Return [X, Y] of the center of cell containing provided text 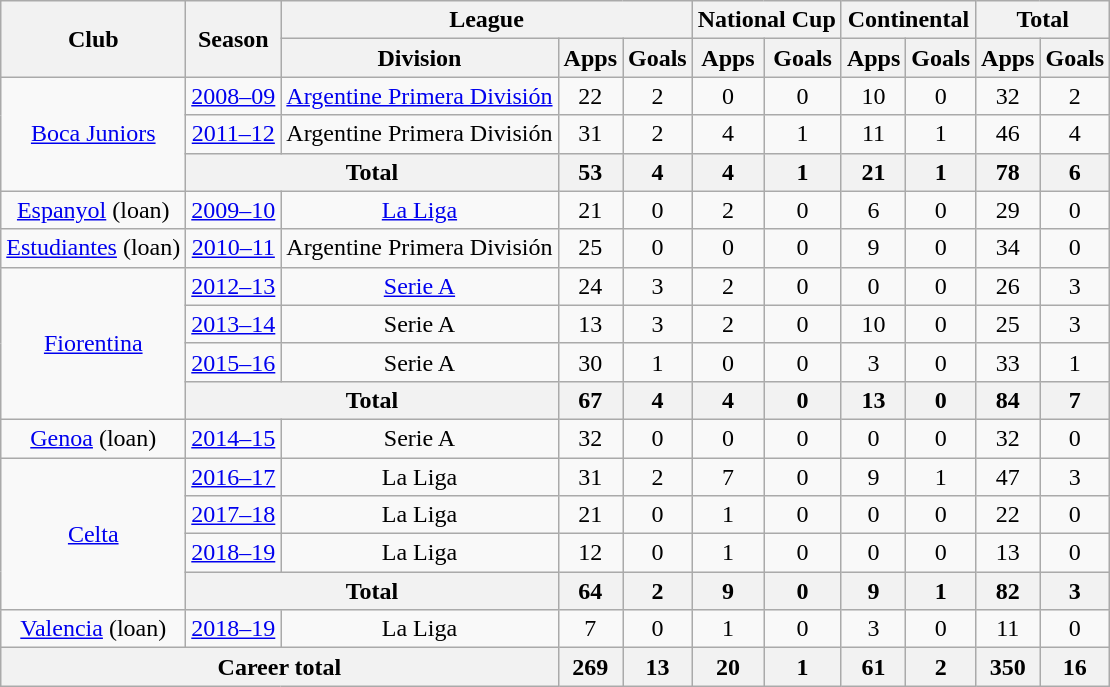
2015–16 [234, 362]
53 [590, 172]
Celta [94, 534]
84 [1008, 400]
2013–14 [234, 324]
26 [1008, 286]
Espanyol (loan) [94, 210]
Season [234, 39]
2012–13 [234, 286]
2011–12 [234, 134]
350 [1008, 667]
2010–11 [234, 248]
Fiorentina [94, 343]
National Cup [766, 20]
League [486, 20]
82 [1008, 591]
64 [590, 591]
67 [590, 400]
Division [420, 58]
Boca Juniors [94, 134]
20 [728, 667]
30 [590, 362]
2014–15 [234, 438]
24 [590, 286]
Estudiantes (loan) [94, 248]
Continental [908, 20]
Genoa (loan) [94, 438]
Club [94, 39]
46 [1008, 134]
47 [1008, 477]
33 [1008, 362]
61 [873, 667]
2009–10 [234, 210]
2008–09 [234, 96]
78 [1008, 172]
269 [590, 667]
Valencia (loan) [94, 629]
29 [1008, 210]
12 [590, 553]
34 [1008, 248]
Career total [280, 667]
2017–18 [234, 515]
2016–17 [234, 477]
16 [1075, 667]
